For the text-containing cell, return its midpoint in [x, y] coordinate format. 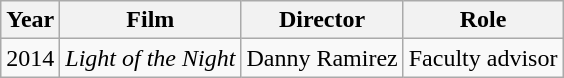
Light of the Night [150, 58]
Film [150, 20]
Role [483, 20]
Faculty advisor [483, 58]
Year [30, 20]
Director [322, 20]
2014 [30, 58]
Danny Ramirez [322, 58]
